Determine the [x, y] coordinate at the center of the cell enclosing the given text.  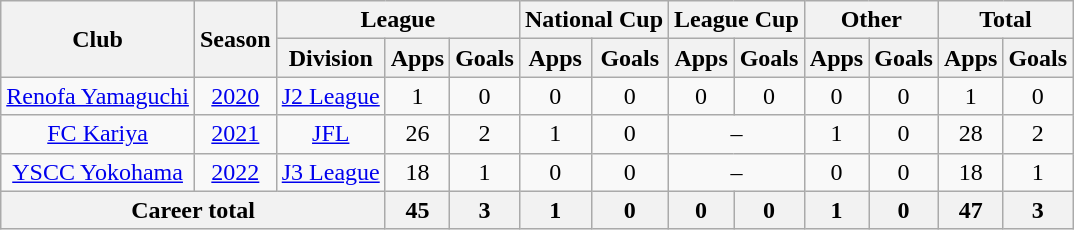
2020 [235, 96]
Other [871, 20]
League Cup [737, 20]
YSCC Yokohama [98, 172]
FC Kariya [98, 134]
Division [330, 58]
Career total [193, 210]
2022 [235, 172]
J3 League [330, 172]
JFL [330, 134]
45 [417, 210]
26 [417, 134]
Club [98, 39]
National Cup [594, 20]
Total [1005, 20]
League [398, 20]
28 [970, 134]
47 [970, 210]
J2 League [330, 96]
Renofa Yamaguchi [98, 96]
Season [235, 39]
2021 [235, 134]
